Scan for the cell matching the given text and deliver its (X, Y) coordinate at center. 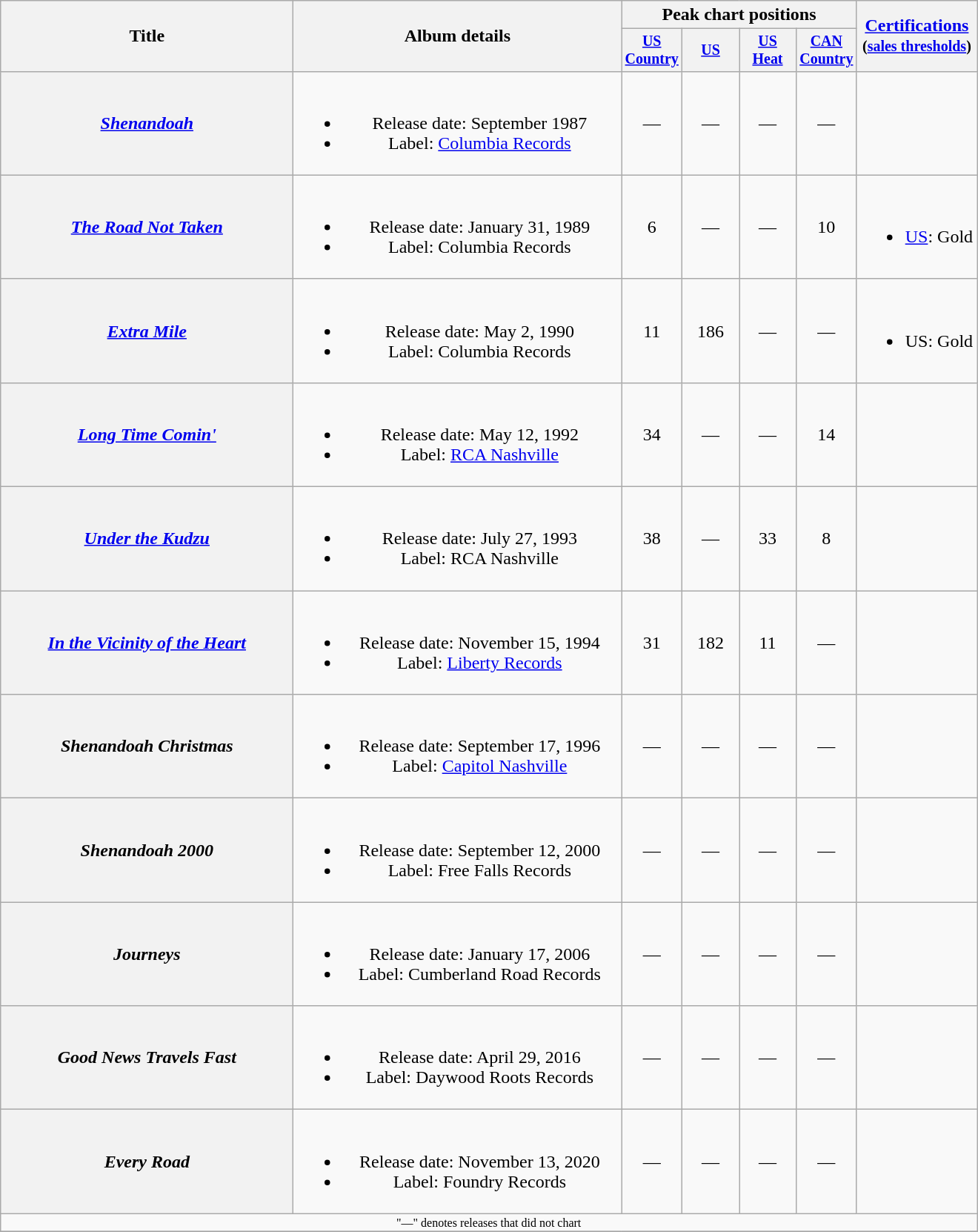
US (711, 50)
"—" denotes releases that did not chart (489, 1222)
182 (711, 643)
The Road Not Taken (147, 227)
Every Road (147, 1162)
6 (652, 227)
Release date: May 12, 1992Label: RCA Nashville (458, 434)
Shenandoah (147, 123)
Release date: November 13, 2020Label: Foundry Records (458, 1162)
Release date: May 2, 1990Label: Columbia Records (458, 331)
Release date: September 1987Label: Columbia Records (458, 123)
8 (826, 539)
33 (768, 539)
Shenandoah 2000 (147, 850)
186 (711, 331)
Title (147, 36)
Certifications(sales thresholds) (917, 36)
Release date: November 15, 1994Label: Liberty Records (458, 643)
Shenandoah Christmas (147, 746)
Release date: July 27, 1993Label: RCA Nashville (458, 539)
US Country (652, 50)
Under the Kudzu (147, 539)
Release date: January 31, 1989Label: Columbia Records (458, 227)
Peak chart positions (739, 15)
10 (826, 227)
Journeys (147, 954)
34 (652, 434)
Extra Mile (147, 331)
Release date: January 17, 2006Label: Cumberland Road Records (458, 954)
Release date: April 29, 2016Label: Daywood Roots Records (458, 1058)
Album details (458, 36)
In the Vicinity of the Heart (147, 643)
CAN Country (826, 50)
Long Time Comin' (147, 434)
Release date: September 17, 1996Label: Capitol Nashville (458, 746)
31 (652, 643)
14 (826, 434)
US Heat (768, 50)
38 (652, 539)
Good News Travels Fast (147, 1058)
Release date: September 12, 2000Label: Free Falls Records (458, 850)
